Pinpoint the cell where the given text exists, returning its (x, y) midpoint coordinate. 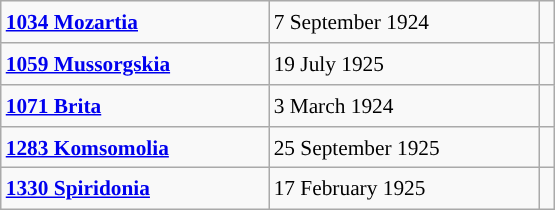
3 March 1924 (404, 105)
1034 Mozartia (135, 22)
17 February 1925 (404, 189)
1059 Mussorgskia (135, 64)
1071 Brita (135, 105)
7 September 1924 (404, 22)
1330 Spiridonia (135, 189)
25 September 1925 (404, 147)
19 July 1925 (404, 64)
1283 Komsomolia (135, 147)
